Detect which cell encompasses the target text, then output its (X, Y) center coordinate. 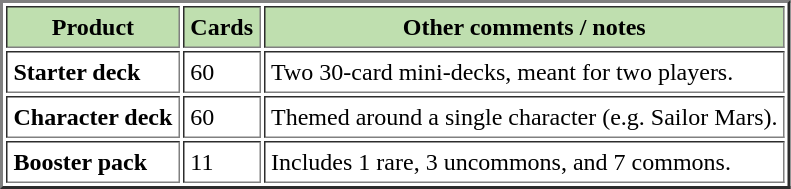
Other comments / notes (524, 27)
11 (222, 162)
Includes 1 rare, 3 uncommons, and 7 commons. (524, 162)
Two 30-card mini-decks, meant for two players. (524, 72)
Character deck (93, 117)
Starter deck (93, 72)
Booster pack (93, 162)
Themed around a single character (e.g. Sailor Mars). (524, 117)
Product (93, 27)
Cards (222, 27)
